From the cell containing the given text, extract its center point as [X, Y] coordinate. 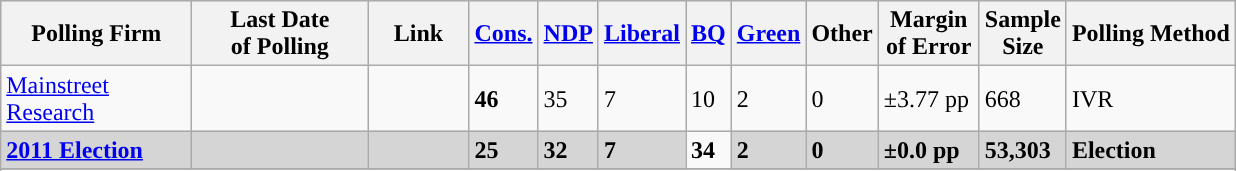
Last Dateof Polling [280, 34]
Cons. [504, 34]
Link [418, 34]
Green [768, 34]
±3.77 pp [928, 98]
±0.0 pp [928, 150]
SampleSize [1022, 34]
Marginof Error [928, 34]
NDP [568, 34]
IVR [1150, 98]
Polling Method [1150, 34]
Mainstreet Research [96, 98]
Liberal [642, 34]
2011 Election [96, 150]
25 [504, 150]
46 [504, 98]
53,303 [1022, 150]
10 [709, 98]
Election [1150, 150]
Other [842, 34]
Polling Firm [96, 34]
34 [709, 150]
668 [1022, 98]
32 [568, 150]
BQ [709, 34]
35 [568, 98]
